Extract the (X, Y) coordinate from the center of the cell holding the provided text.  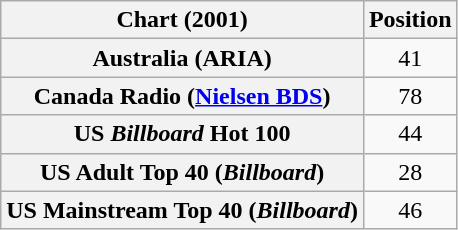
US Billboard Hot 100 (182, 134)
78 (410, 96)
46 (410, 210)
Canada Radio (Nielsen BDS) (182, 96)
44 (410, 134)
Chart (2001) (182, 20)
Australia (ARIA) (182, 58)
US Adult Top 40 (Billboard) (182, 172)
28 (410, 172)
Position (410, 20)
US Mainstream Top 40 (Billboard) (182, 210)
41 (410, 58)
